Capture the cell that displays the provided text and extract its [X, Y] central coordinate. 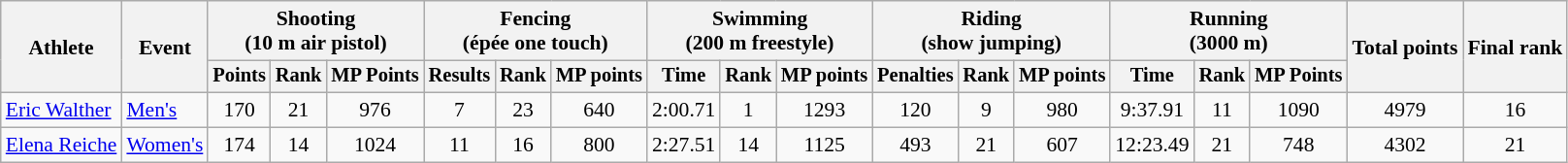
Running(3000 m) [1228, 31]
Total points [1405, 47]
Event [165, 47]
23 [523, 111]
800 [600, 146]
Men's [165, 111]
Points [239, 77]
1125 [825, 146]
748 [1298, 146]
Eric Walther [62, 111]
4979 [1405, 111]
607 [1062, 146]
640 [600, 111]
980 [1062, 111]
7 [460, 111]
120 [915, 111]
Results [460, 77]
12:23.49 [1152, 146]
9:37.91 [1152, 111]
976 [375, 111]
4302 [1405, 146]
174 [239, 146]
9 [986, 111]
Elena Reiche [62, 146]
1090 [1298, 111]
Penalties [915, 77]
Fencing(épée one touch) [536, 31]
1293 [825, 111]
Riding(show jumping) [992, 31]
Shooting(10 m air pistol) [315, 31]
Women's [165, 146]
2:27.51 [683, 146]
Swimming(200 m freestyle) [760, 31]
1 [748, 111]
493 [915, 146]
2:00.71 [683, 111]
170 [239, 111]
Final rank [1516, 47]
Athlete [62, 47]
1024 [375, 146]
